Locate the cell with the specified text and output its (X, Y) center coordinate. 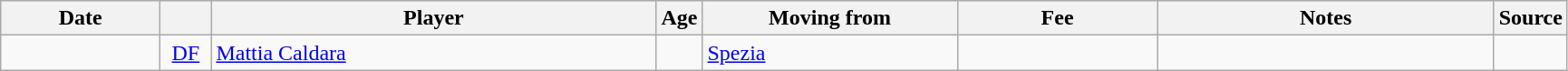
Moving from (830, 18)
Fee (1057, 18)
Spezia (830, 53)
Player (433, 18)
Notes (1325, 18)
Mattia Caldara (433, 53)
Age (680, 18)
Date (81, 18)
DF (186, 53)
Source (1530, 18)
